Return [x, y] of the center of cell containing provided text 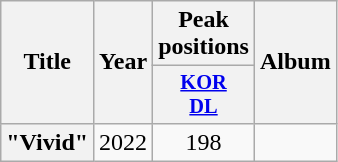
198 [204, 142]
"Vivid" [48, 142]
2022 [124, 142]
Title [48, 62]
Album [295, 62]
KORDL [204, 95]
Peak positions [204, 34]
Year [124, 62]
